Determine the (x, y) coordinate at the center of the cell enclosing the given text.  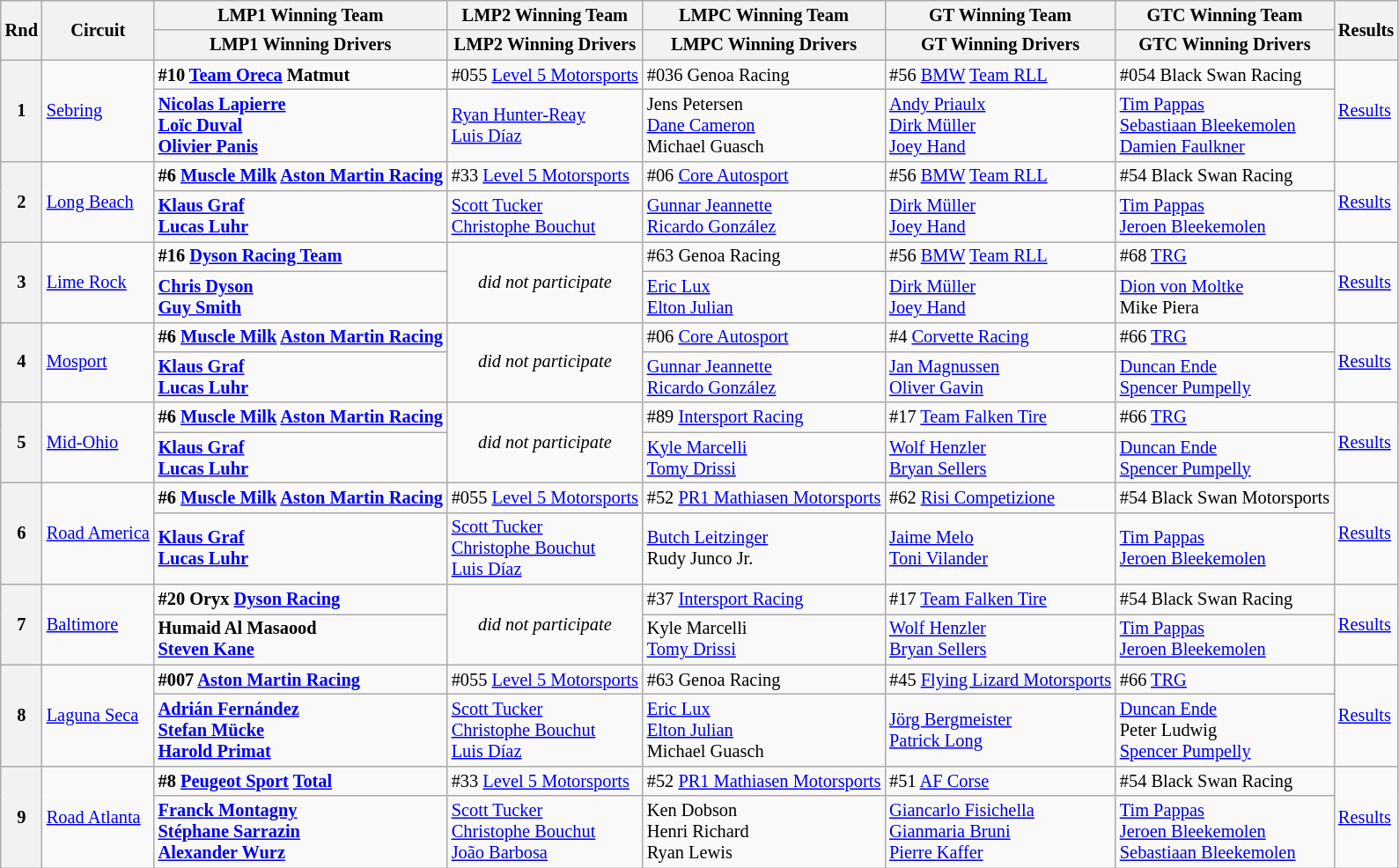
#16 Dyson Racing Team (301, 256)
#4 Corvette Racing (1000, 337)
#10 Team Oreca Matmut (301, 75)
Ryan Hunter-Reay Luis Díaz (545, 125)
Butch Leitzinger Rudy Junco Jr. (764, 548)
#89 Intersport Racing (764, 417)
Circuit (99, 30)
Road Atlanta (99, 817)
Dion von Moltke Mike Piera (1225, 297)
#054 Black Swan Racing (1225, 75)
#20 Oryx Dyson Racing (301, 600)
Scott Tucker Christophe Bouchut (545, 217)
#62 Risi Competizione (1000, 497)
Andy Priaulx Dirk Müller Joey Hand (1000, 125)
Tim Pappas Jeroen Bleekemolen Sebastiaan Bleekemolen (1225, 832)
Laguna Seca (99, 715)
7 (21, 625)
Long Beach (99, 201)
GTC Winning Team (1225, 15)
Eric Lux Elton Julian (764, 297)
1 (21, 111)
Nicolas Lapierre Loïc Duval Olivier Panis (301, 125)
Jan Magnussen Oliver Gavin (1000, 377)
Duncan Ende Peter Ludwig Spencer Pumpelly (1225, 730)
Adrián Fernández Stefan Mücke Harold Primat (301, 730)
#54 Black Swan Motorsports (1225, 497)
9 (21, 817)
#68 TRG (1225, 256)
Rnd (21, 30)
Jens Petersen Dane Cameron Michael Guasch (764, 125)
Eric Lux Elton Julian Michael Guasch (764, 730)
GT Winning Drivers (1000, 45)
3 (21, 282)
#007 Aston Martin Racing (301, 680)
Sebring (99, 111)
GT Winning Team (1000, 15)
2 (21, 201)
Jörg Bergmeister Patrick Long (1000, 730)
Ken Dobson Henri Richard Ryan Lewis (764, 832)
LMP2 Winning Team (545, 15)
Jaime Melo Toni Vilander (1000, 548)
LMPC Winning Team (764, 15)
Baltimore (99, 625)
LMPC Winning Drivers (764, 45)
#45 Flying Lizard Motorsports (1000, 680)
LMP1 Winning Team (301, 15)
#8 Peugeot Sport Total (301, 781)
5 (21, 442)
#37 Intersport Racing (764, 600)
4 (21, 363)
Scott Tucker Christophe Bouchut João Barbosa (545, 832)
Franck Montagny Stéphane Sarrazin Alexander Wurz (301, 832)
Lime Rock (99, 282)
Mid-Ohio (99, 442)
Humaid Al Masaood Steven Kane (301, 639)
#036 Genoa Racing (764, 75)
Tim Pappas Sebastiaan Bleekemolen Damien Faulkner (1225, 125)
Chris Dyson Guy Smith (301, 297)
6 (21, 533)
#51 AF Corse (1000, 781)
GTC Winning Drivers (1225, 45)
Mosport (99, 363)
LMP2 Winning Drivers (545, 45)
Giancarlo Fisichella Gianmaria Bruni Pierre Kaffer (1000, 832)
LMP1 Winning Drivers (301, 45)
Road America (99, 533)
8 (21, 715)
